Pinpoint the cell where the given text exists, returning its [X, Y] midpoint coordinate. 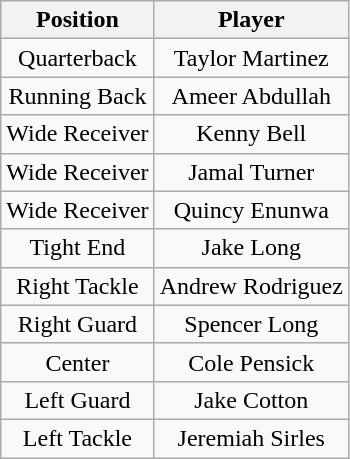
Player [251, 20]
Jamal Turner [251, 172]
Right Tackle [78, 286]
Cole Pensick [251, 362]
Position [78, 20]
Jake Cotton [251, 400]
Quincy Enunwa [251, 210]
Andrew Rodriguez [251, 286]
Taylor Martinez [251, 58]
Spencer Long [251, 324]
Kenny Bell [251, 134]
Quarterback [78, 58]
Ameer Abdullah [251, 96]
Center [78, 362]
Left Guard [78, 400]
Jeremiah Sirles [251, 438]
Left Tackle [78, 438]
Right Guard [78, 324]
Running Back [78, 96]
Jake Long [251, 248]
Tight End [78, 248]
